Find where the given text appears and provide that cell's center as (X, Y) coordinate. 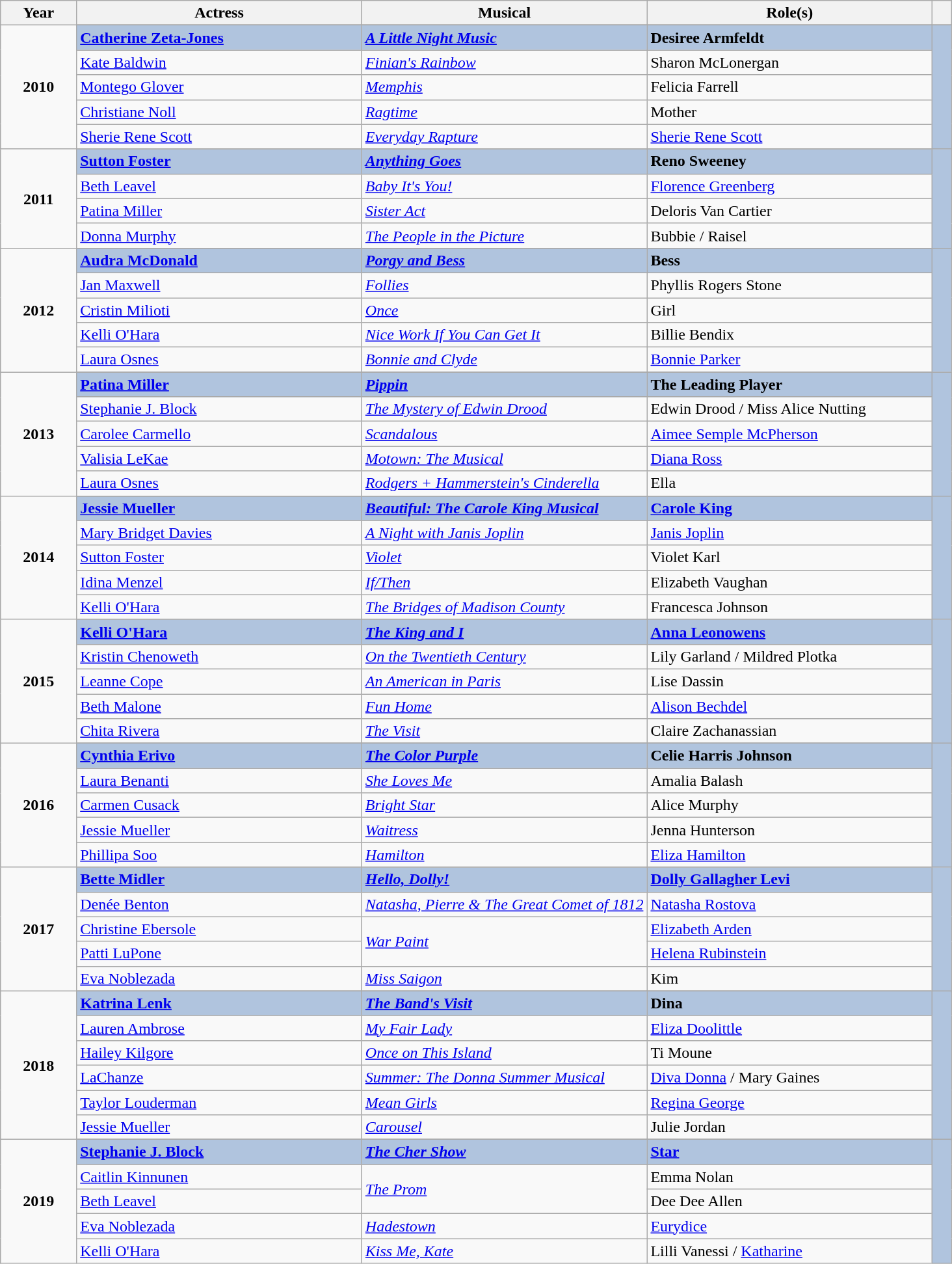
Rodgers + Hammerstein's Cinderella (505, 483)
LaChanze (220, 1077)
Helena Rubinstein (789, 954)
Follies (505, 285)
Eliza Hamilton (789, 855)
Katrina Lenk (220, 1003)
Year (39, 13)
Mary Bridget Davies (220, 533)
The Cher Show (505, 1152)
Deloris Van Cartier (789, 211)
Carolee Carmello (220, 434)
Dina (789, 1003)
Ti Moune (789, 1053)
Billie Bendix (789, 335)
Carole King (789, 508)
2010 (39, 87)
Taylor Louderman (220, 1103)
Miss Saigon (505, 978)
Regina George (789, 1103)
Cynthia Erivo (220, 756)
She Loves Me (505, 781)
Scandalous (505, 434)
Claire Zachanassian (789, 731)
If/Then (505, 582)
Star (789, 1152)
Bonnie Parker (789, 360)
My Fair Lady (505, 1028)
Lilli Vanessi / Katharine (789, 1251)
Violet Karl (789, 558)
Diva Donna / Mary Gaines (789, 1077)
Musical (505, 13)
The King and I (505, 632)
The Leading Player (789, 384)
Bubbie / Raisel (789, 235)
Mother (789, 112)
Celie Harris Johnson (789, 756)
Violet (505, 558)
War Paint (505, 941)
Natasha, Pierre & The Great Comet of 1812 (505, 904)
Elizabeth Arden (789, 929)
Porgy and Bess (505, 260)
Edwin Drood / Miss Alice Nutting (789, 409)
Everyday Rapture (505, 137)
Nice Work If You Can Get It (505, 335)
Felicia Farrell (789, 87)
2015 (39, 681)
Audra McDonald (220, 260)
Francesca Johnson (789, 607)
Catherine Zeta-Jones (220, 38)
Motown: The Musical (505, 459)
Hailey Kilgore (220, 1053)
Lauren Ambrose (220, 1028)
Bonnie and Clyde (505, 360)
Kiss Me, Kate (505, 1251)
Leanne Cope (220, 681)
Laura Benanti (220, 781)
Natasha Rostova (789, 904)
Aimee Semple McPherson (789, 434)
On the Twentieth Century (505, 656)
2012 (39, 310)
Bette Midler (220, 880)
Beth Malone (220, 706)
2011 (39, 198)
Actress (220, 13)
Christine Ebersole (220, 929)
Sharon McLonergan (789, 62)
Sister Act (505, 211)
Baby It's You! (505, 186)
Carmen Cusack (220, 805)
Donna Murphy (220, 235)
2019 (39, 1202)
2014 (39, 558)
Diana Ross (789, 459)
Phillipa Soo (220, 855)
2017 (39, 929)
Lise Dassin (789, 681)
Alison Bechdel (789, 706)
Reno Sweeney (789, 161)
Patti LuPone (220, 954)
2013 (39, 434)
A Little Night Music (505, 38)
2018 (39, 1065)
Janis Joplin (789, 533)
Eurydice (789, 1226)
The Band's Visit (505, 1003)
Jenna Hunterson (789, 830)
Eliza Doolittle (789, 1028)
The Prom (505, 1189)
Ragtime (505, 112)
The Mystery of Edwin Drood (505, 409)
Cristin Milioti (220, 310)
Florence Greenberg (789, 186)
Emma Nolan (789, 1177)
The People in the Picture (505, 235)
Role(s) (789, 13)
Amalia Balash (789, 781)
Anna Leonowens (789, 632)
Hello, Dolly! (505, 880)
Caitlin Kinnunen (220, 1177)
Montego Glover (220, 87)
A Night with Janis Joplin (505, 533)
Julie Jordan (789, 1127)
Phyllis Rogers Stone (789, 285)
Bright Star (505, 805)
Alice Murphy (789, 805)
Fun Home (505, 706)
Memphis (505, 87)
Idina Menzel (220, 582)
Bess (789, 260)
Jan Maxwell (220, 285)
Summer: The Donna Summer Musical (505, 1077)
Beautiful: The Carole King Musical (505, 508)
Dolly Gallagher Levi (789, 880)
Mean Girls (505, 1103)
Lily Garland / Mildred Plotka (789, 656)
Girl (789, 310)
An American in Paris (505, 681)
Anything Goes (505, 161)
Pippin (505, 384)
Once on This Island (505, 1053)
Kristin Chenoweth (220, 656)
Finian's Rainbow (505, 62)
Elizabeth Vaughan (789, 582)
Valisia LeKae (220, 459)
The Color Purple (505, 756)
Christiane Noll (220, 112)
Kim (789, 978)
Kate Baldwin (220, 62)
Chita Rivera (220, 731)
Dee Dee Allen (789, 1202)
Carousel (505, 1127)
Hadestown (505, 1226)
The Bridges of Madison County (505, 607)
Denée Benton (220, 904)
2016 (39, 805)
Ella (789, 483)
Once (505, 310)
Desiree Armfeldt (789, 38)
Waitress (505, 830)
Hamilton (505, 855)
The Visit (505, 731)
